Capture the cell that displays the provided text and extract its (X, Y) central coordinate. 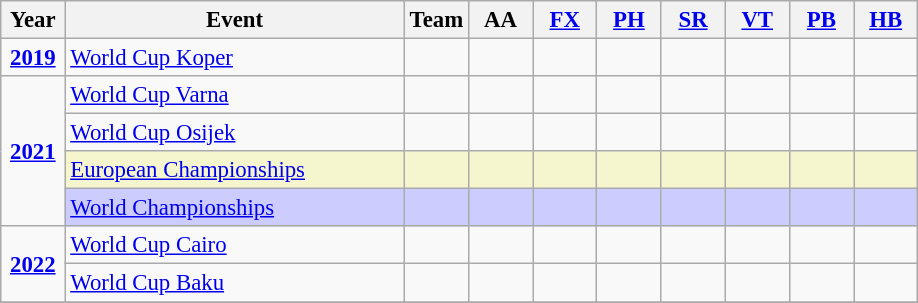
2019 (33, 58)
World Championships (234, 208)
World Cup Varna (234, 95)
World Cup Koper (234, 58)
AA (500, 20)
PB (821, 20)
VT (757, 20)
SR (693, 20)
HB (886, 20)
2021 (33, 151)
Year (33, 20)
PH (629, 20)
World Cup Cairo (234, 245)
Team (436, 20)
FX (565, 20)
World Cup Baku (234, 283)
European Championships (234, 170)
2022 (33, 264)
Event (234, 20)
World Cup Osijek (234, 133)
